For the text-containing cell, return its midpoint in [X, Y] coordinate format. 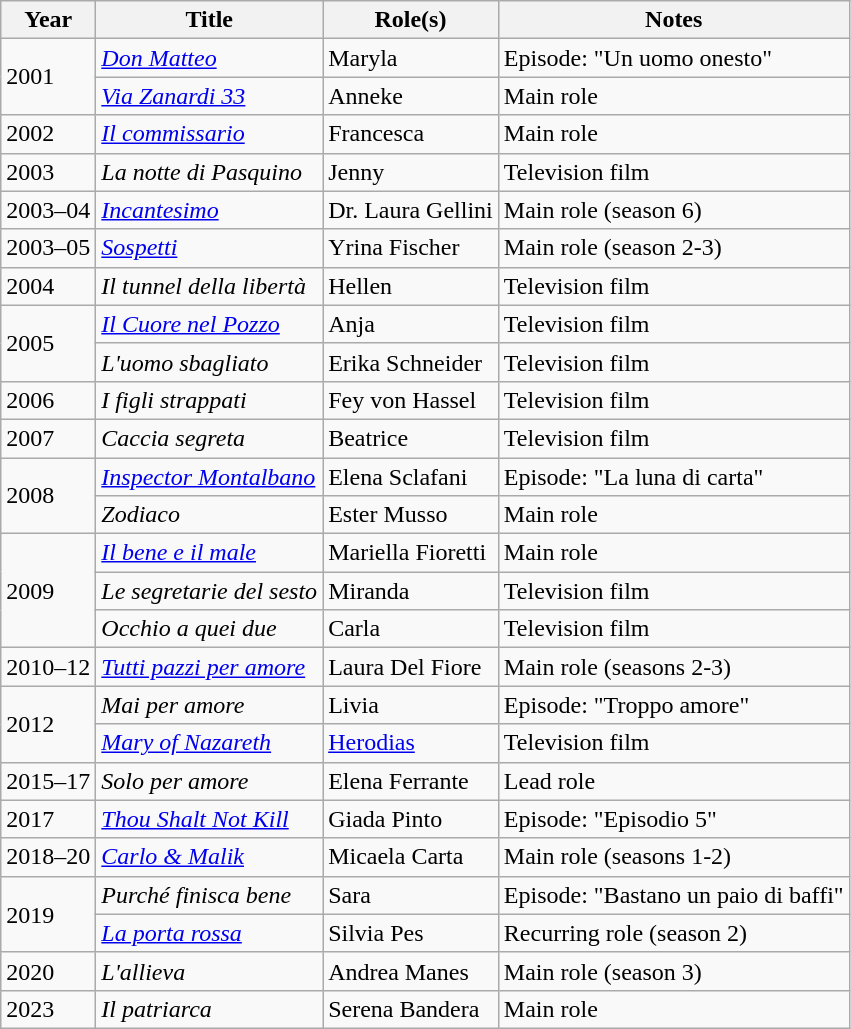
Main role (season 2-3) [674, 248]
Silvia Pes [411, 933]
L'uomo sbagliato [210, 362]
Title [210, 20]
Maryla [411, 58]
Main role (season 6) [674, 210]
Main role (seasons 2-3) [674, 667]
Role(s) [411, 20]
Incantesimo [210, 210]
Episode: "Un uomo onesto" [674, 58]
Thou Shalt Not Kill [210, 819]
Carla [411, 629]
2002 [48, 134]
Inspector Montalbano [210, 477]
Yrina Fischer [411, 248]
Il patriarca [210, 1009]
2006 [48, 400]
2010–12 [48, 667]
La porta rossa [210, 933]
2009 [48, 591]
2003–05 [48, 248]
Il Cuore nel Pozzo [210, 324]
Tutti pazzi per amore [210, 667]
Mary of Nazareth [210, 743]
Episode: "Episodio 5" [674, 819]
Micaela Carta [411, 857]
Main role (seasons 1-2) [674, 857]
Sospetti [210, 248]
Herodias [411, 743]
2018–20 [48, 857]
Elena Ferrante [411, 781]
Erika Schneider [411, 362]
Caccia segreta [210, 438]
Don Matteo [210, 58]
Carlo & Malik [210, 857]
Andrea Manes [411, 971]
Episode: "Bastano un paio di baffi" [674, 895]
Main role (season 3) [674, 971]
Beatrice [411, 438]
Lead role [674, 781]
Hellen [411, 286]
I figli strappati [210, 400]
Zodiaco [210, 515]
Mai per amore [210, 705]
2023 [48, 1009]
Le segretarie del sesto [210, 591]
Elena Sclafani [411, 477]
Purché finisca bene [210, 895]
2004 [48, 286]
Il commissario [210, 134]
2008 [48, 496]
Dr. Laura Gellini [411, 210]
Livia [411, 705]
Il tunnel della libertà [210, 286]
Fey von Hassel [411, 400]
Solo per amore [210, 781]
Mariella Fioretti [411, 553]
2003 [48, 172]
Il bene e il male [210, 553]
Sara [411, 895]
2015–17 [48, 781]
2003–04 [48, 210]
Jenny [411, 172]
2017 [48, 819]
2019 [48, 914]
Anja [411, 324]
Serena Bandera [411, 1009]
Ester Musso [411, 515]
La notte di Pasquino [210, 172]
Episode: "Troppo amore" [674, 705]
2005 [48, 343]
L'allieva [210, 971]
Anneke [411, 96]
Year [48, 20]
Notes [674, 20]
Occhio a quei due [210, 629]
Episode: "La luna di carta" [674, 477]
Laura Del Fiore [411, 667]
2007 [48, 438]
Via Zanardi 33 [210, 96]
Recurring role (season 2) [674, 933]
2001 [48, 77]
2020 [48, 971]
2012 [48, 724]
Francesca [411, 134]
Giada Pinto [411, 819]
Miranda [411, 591]
